For the text-containing cell, return its midpoint in (X, Y) coordinate format. 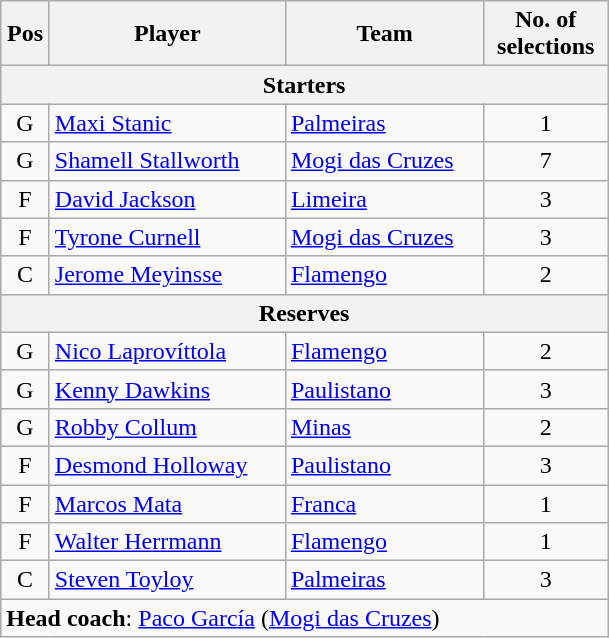
Head coach: Paco García (Mogi das Cruzes) (304, 618)
Maxi Stanic (167, 123)
Tyrone Curnell (167, 237)
David Jackson (167, 199)
Team (384, 34)
Pos (26, 34)
Steven Toyloy (167, 580)
7 (546, 161)
Marcos Mata (167, 503)
Jerome Meyinsse (167, 275)
Reserves (304, 313)
Franca (384, 503)
Kenny Dawkins (167, 389)
Starters (304, 85)
Shamell Stallworth (167, 161)
No. of selections (546, 34)
Player (167, 34)
Walter Herrmann (167, 542)
Nico Laprovíttola (167, 351)
Desmond Holloway (167, 465)
Robby Collum (167, 427)
Limeira (384, 199)
Minas (384, 427)
